Determine the (X, Y) coordinate at the center of the cell enclosing the given text.  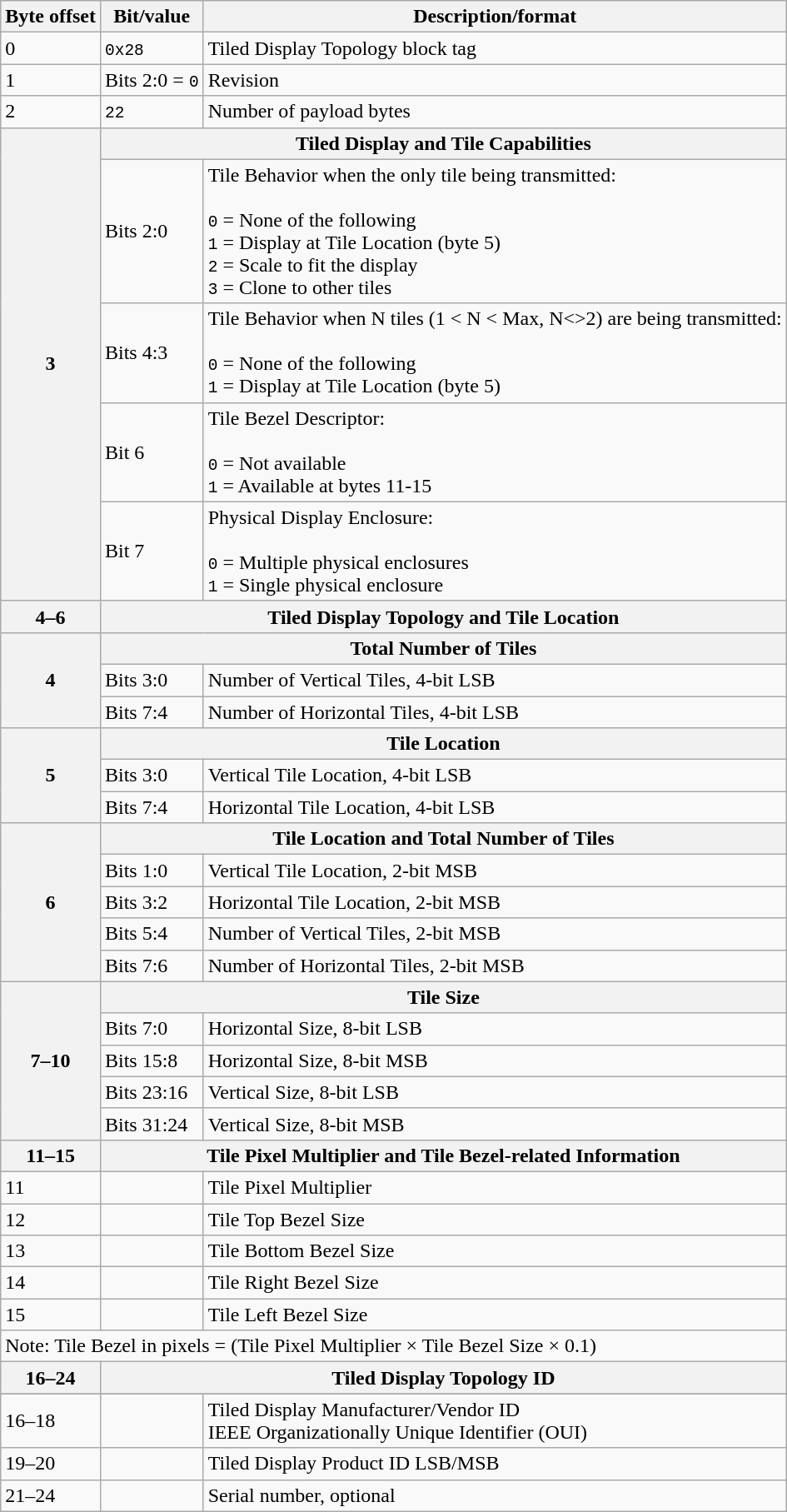
Bit 7 (152, 551)
Horizontal Size, 8-bit MSB (495, 1060)
Bit 6 (152, 452)
Tile Right Bezel Size (495, 1283)
Bits 4:3 (152, 353)
16–24 (51, 1378)
19–20 (51, 1464)
11 (51, 1187)
Description/format (495, 17)
Vertical Size, 8-bit MSB (495, 1124)
16–18 (51, 1421)
Bits 5:4 (152, 934)
Number of Vertical Tiles, 4-bit LSB (495, 680)
Horizontal Size, 8-bit LSB (495, 1029)
Horizontal Tile Location, 2-bit MSB (495, 902)
Bits 7:6 (152, 966)
21–24 (51, 1495)
Tile Pixel Multiplier and Tile Bezel-related Information (443, 1155)
5 (51, 776)
0 (51, 48)
Total Number of Tiles (443, 648)
15 (51, 1315)
Vertical Size, 8-bit LSB (495, 1092)
4–6 (51, 616)
Tile Bottom Bezel Size (495, 1251)
Bits 23:16 (152, 1092)
Bits 2:0 (152, 232)
Horizontal Tile Location, 4-bit LSB (495, 807)
7–10 (51, 1060)
Serial number, optional (495, 1495)
Number of payload bytes (495, 112)
Tiled Display and Tile Capabilities (443, 143)
Tiled Display Manufacturer/Vendor ID IEEE Organizationally Unique Identifier (OUI) (495, 1421)
Vertical Tile Location, 4-bit LSB (495, 776)
Tiled Display Product ID LSB/MSB (495, 1464)
11–15 (51, 1155)
6 (51, 902)
Bits 3:2 (152, 902)
Number of Vertical Tiles, 2-bit MSB (495, 934)
Bits 7:0 (152, 1029)
Tile Location and Total Number of Tiles (443, 839)
Tile Top Bezel Size (495, 1219)
2 (51, 112)
Note: Tile Bezel in pixels = (Tile Pixel Multiplier × Tile Bezel Size × 0.1) (394, 1346)
Bits 15:8 (152, 1060)
4 (51, 680)
Number of Horizontal Tiles, 4-bit LSB (495, 712)
Bit/value (152, 17)
3 (51, 364)
Tile Behavior when N tiles (1 < N < Max, N<>2) are being transmitted:0 = None of the following 1 = Display at Tile Location (byte 5) (495, 353)
Revision (495, 80)
Tile Bezel Descriptor:0 = Not available 1 = Available at bytes 11-15 (495, 452)
0x28 (152, 48)
Byte offset (51, 17)
Tiled Display Topology ID (443, 1378)
14 (51, 1283)
Number of Horizontal Tiles, 2-bit MSB (495, 966)
Tile Pixel Multiplier (495, 1187)
Tiled Display Topology and Tile Location (443, 616)
13 (51, 1251)
Bits 2:0 = 0 (152, 80)
12 (51, 1219)
1 (51, 80)
Tiled Display Topology block tag (495, 48)
Physical Display Enclosure:0 = Multiple physical enclosures 1 = Single physical enclosure (495, 551)
Tile Size (443, 997)
Tile Location (443, 744)
22 (152, 112)
Tile Left Bezel Size (495, 1315)
Bits 1:0 (152, 871)
Bits 31:24 (152, 1124)
Vertical Tile Location, 2-bit MSB (495, 871)
